Provide the (x, y) coordinate of the cell's center where the given text is located.  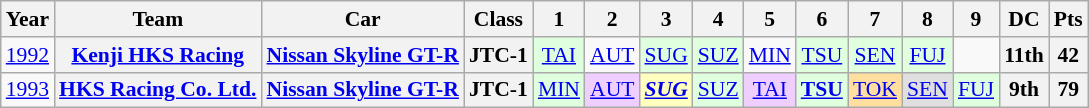
TOK (875, 90)
2 (612, 19)
9th (1024, 90)
DC (1024, 19)
5 (770, 19)
7 (875, 19)
79 (1068, 90)
11th (1024, 55)
9 (976, 19)
42 (1068, 55)
8 (928, 19)
Car (362, 19)
Class (498, 19)
1 (559, 19)
Year (28, 19)
4 (718, 19)
Kenji HKS Racing (158, 55)
Pts (1068, 19)
HKS Racing Co. Ltd. (158, 90)
Team (158, 19)
1992 (28, 55)
1993 (28, 90)
3 (666, 19)
6 (822, 19)
